Search for the cell housing the specified text and yield its [x, y] center coordinate. 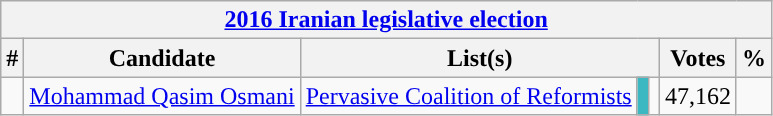
Mohammad Qasim Osmani [162, 96]
% [754, 58]
Pervasive Coalition of Reformists [468, 96]
2016 Iranian legislative election [386, 20]
# [12, 58]
Votes [698, 58]
Candidate [162, 58]
47,162 [698, 96]
List(s) [480, 58]
